Determine the (x, y) coordinate at the center of the cell enclosing the given text.  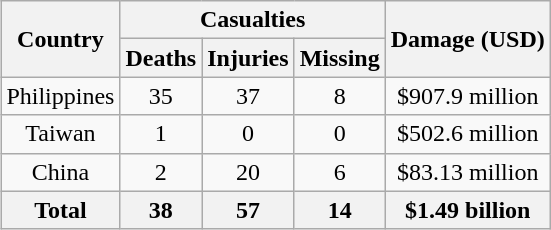
Injuries (248, 58)
$1.49 billion (468, 210)
Taiwan (60, 134)
14 (340, 210)
Total (60, 210)
38 (161, 210)
20 (248, 172)
Deaths (161, 58)
$907.9 million (468, 96)
Damage (USD) (468, 39)
1 (161, 134)
$502.6 million (468, 134)
8 (340, 96)
Casualties (252, 20)
37 (248, 96)
57 (248, 210)
China (60, 172)
6 (340, 172)
Country (60, 39)
2 (161, 172)
Philippines (60, 96)
Missing (340, 58)
$83.13 million (468, 172)
35 (161, 96)
